Determine the [x, y] coordinate at the center of the cell enclosing the given text.  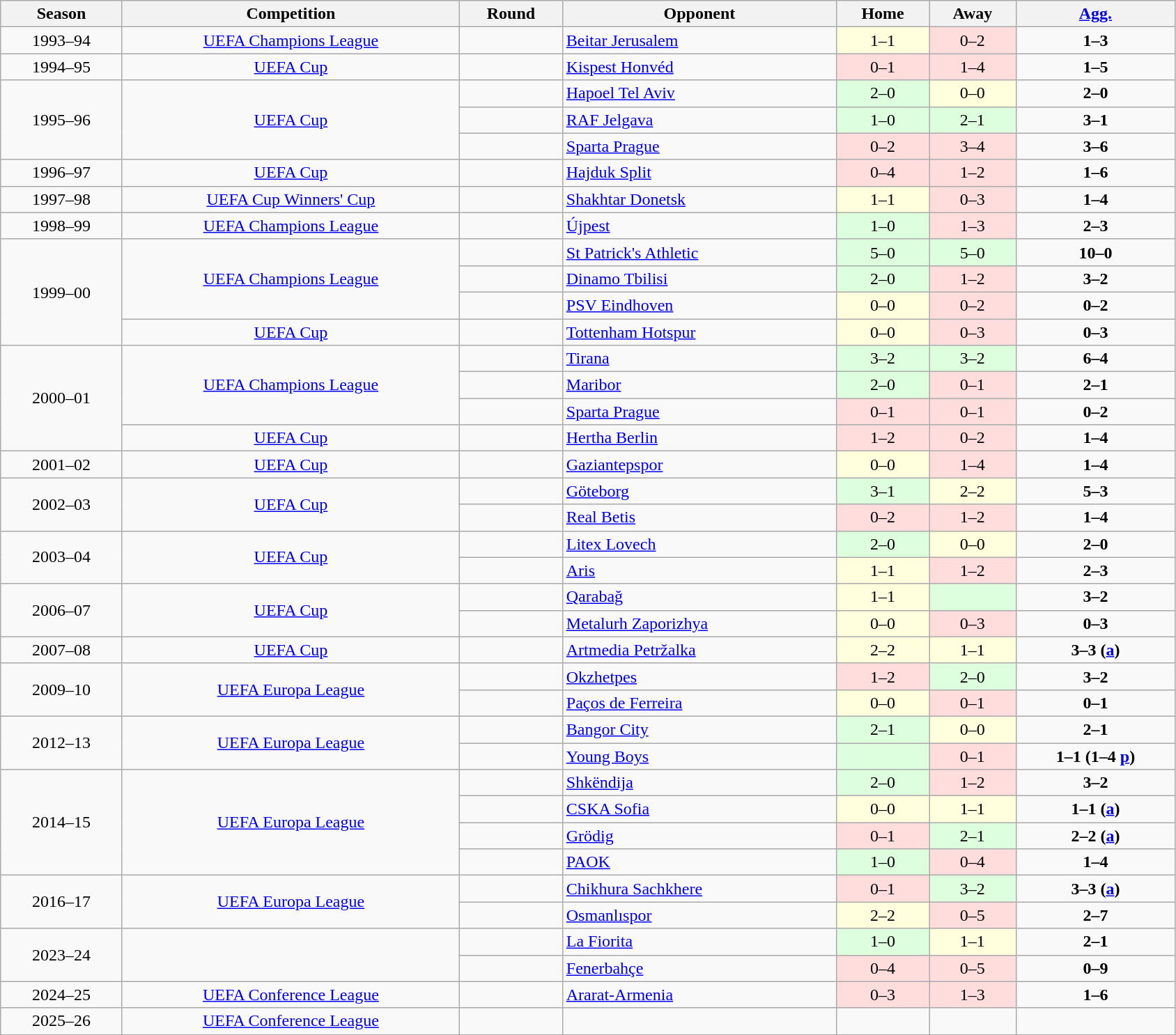
Fenerbahçe [699, 968]
Opponent [699, 14]
2–2 (a) [1095, 836]
Metalurh Zaporizhya [699, 623]
RAF Jelgava [699, 120]
Okzhetpes [699, 676]
Artmedia Petržalka [699, 650]
1–5 [1095, 67]
Chikhura Sachkhere [699, 889]
2000–01 [61, 398]
Beitar Jerusalem [699, 40]
Hajduk Split [699, 173]
Dinamo Tbilisi [699, 279]
Hapoel Tel Aviv [699, 93]
Tottenham Hotspur [699, 332]
3–4 [973, 146]
Grödig [699, 836]
Paços de Ferreira [699, 703]
2002–03 [61, 504]
Tirana [699, 359]
1995–96 [61, 120]
Round [511, 14]
Shkëndija [699, 783]
PAOK [699, 862]
2024–25 [61, 995]
1–1 (a) [1095, 809]
UEFA Cup Winners' Cup [291, 199]
2014–15 [61, 823]
1994–95 [61, 67]
2006–07 [61, 610]
2009–10 [61, 690]
Agg. [1095, 14]
0–9 [1095, 968]
Kispest Honvéd [699, 67]
Gaziantepspor [699, 465]
Away [973, 14]
Ararat-Armenia [699, 995]
Hertha Berlin [699, 438]
6–4 [1095, 359]
CSKA Sofia [699, 809]
2012–13 [61, 742]
1998–99 [61, 226]
2007–08 [61, 650]
1999–00 [61, 292]
1996–97 [61, 173]
Competition [291, 14]
PSV Eindhoven [699, 305]
Újpest [699, 226]
3–6 [1095, 146]
1–1 (1–4 p) [1095, 756]
2–7 [1095, 915]
St Patrick's Athletic [699, 252]
La Fiorita [699, 942]
Aris [699, 570]
Home [883, 14]
Shakhtar Donetsk [699, 199]
Real Betis [699, 517]
Litex Lovech [699, 544]
10–0 [1095, 252]
1997–98 [61, 199]
1993–94 [61, 40]
Osmanlıspor [699, 915]
Young Boys [699, 756]
Maribor [699, 385]
Bangor City [699, 729]
Göteborg [699, 491]
Qarabağ [699, 597]
2001–02 [61, 465]
2025–26 [61, 1021]
5–3 [1095, 491]
2016–17 [61, 902]
2003–04 [61, 557]
2023–24 [61, 955]
Season [61, 14]
